Scan for the cell matching the given text and deliver its [X, Y] coordinate at center. 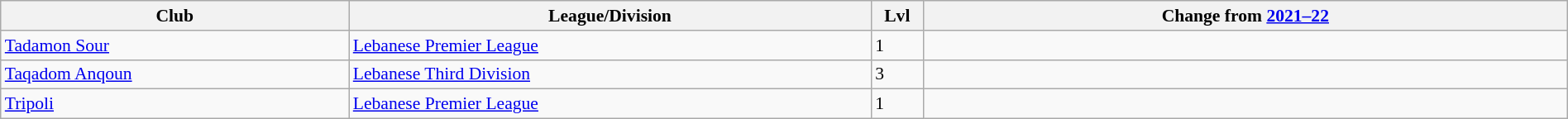
Lebanese Third Division [610, 74]
Club [175, 16]
Tripoli [175, 104]
Taqadom Anqoun [175, 74]
Change from 2021–22 [1245, 16]
Lvl [896, 16]
3 [896, 74]
League/Division [610, 16]
Tadamon Sour [175, 45]
